Locate the cell with the specified text and output its [x, y] center coordinate. 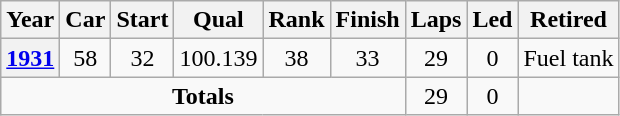
Led [492, 20]
Qual [218, 20]
Car [86, 20]
Year [30, 20]
Totals [203, 96]
100.139 [218, 58]
58 [86, 58]
38 [296, 58]
Retired [568, 20]
Rank [296, 20]
1931 [30, 58]
33 [368, 58]
Fuel tank [568, 58]
32 [142, 58]
Start [142, 20]
Finish [368, 20]
Laps [436, 20]
